Provide the [x, y] coordinate of the cell's center where the given text is located.  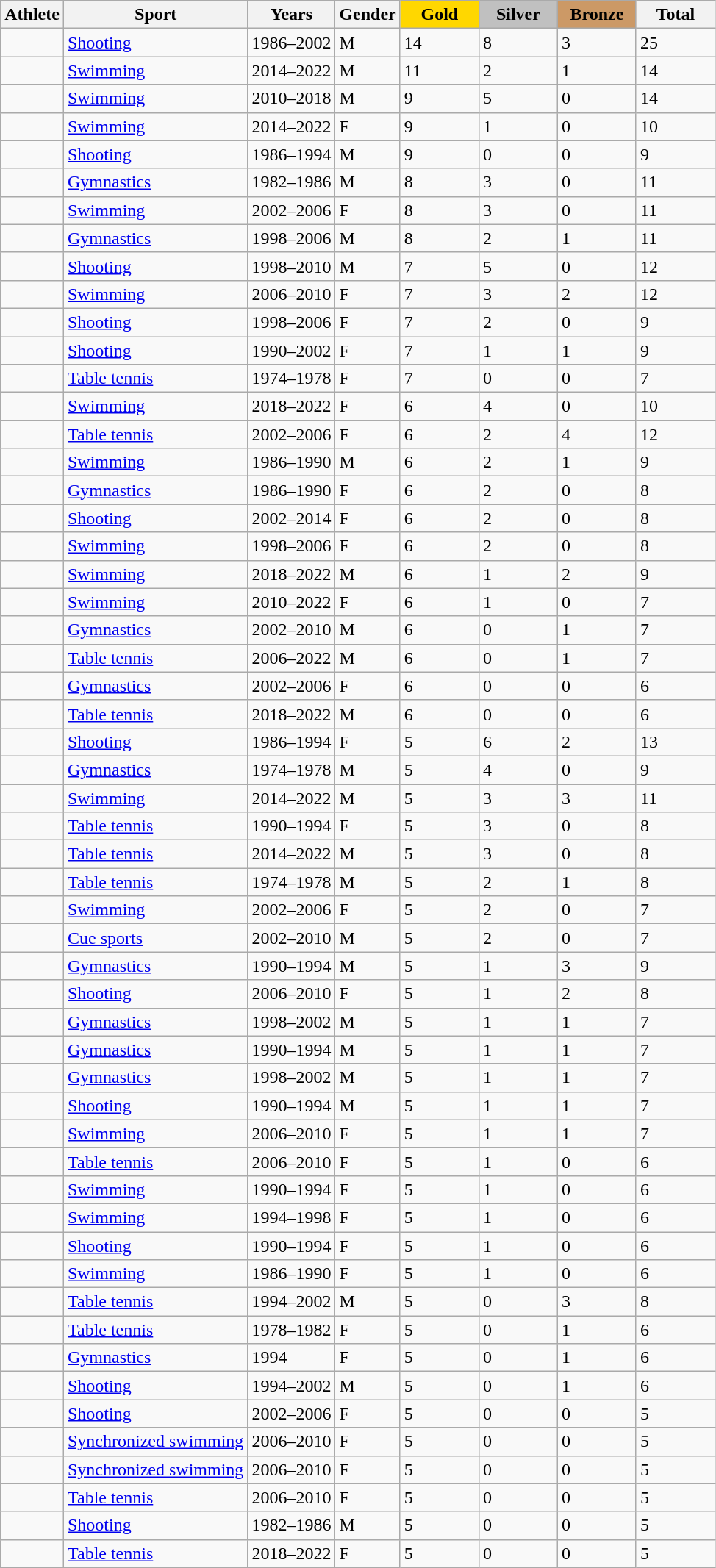
Years [291, 15]
13 [675, 742]
Total [675, 15]
2010–2018 [291, 99]
Sport [155, 15]
1978–1982 [291, 1330]
Gold [440, 15]
Athlete [32, 15]
2002–2014 [291, 518]
Bronze [597, 15]
Gender [368, 15]
Silver [518, 15]
25 [675, 43]
2010–2022 [291, 602]
1986–2002 [291, 43]
1998–2010 [291, 266]
1990–2002 [291, 351]
1994 [291, 1358]
Cue sports [155, 938]
2006–2022 [291, 658]
1994–1998 [291, 1217]
